Extract the [X, Y] coordinate from the center of the cell holding the provided text.  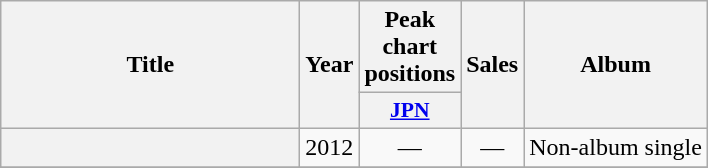
Non-album single [616, 147]
Album [616, 65]
2012 [330, 147]
Title [150, 65]
Year [330, 65]
Peak chart positions [410, 47]
JPN [410, 111]
Sales [492, 65]
